Capture the cell that displays the provided text and extract its [x, y] central coordinate. 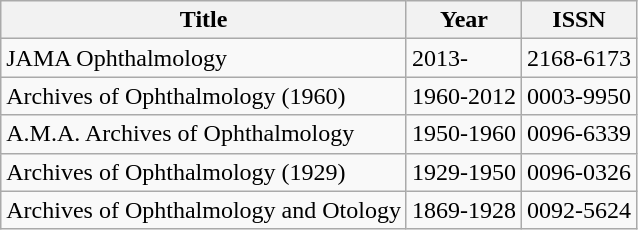
1929-1950 [464, 172]
A.M.A. Archives of Ophthalmology [204, 134]
JAMA Ophthalmology [204, 58]
Title [204, 20]
0096-6339 [578, 134]
2013- [464, 58]
0096-0326 [578, 172]
Archives of Ophthalmology (1960) [204, 96]
Archives of Ophthalmology and Otology [204, 210]
0003-9950 [578, 96]
2168-6173 [578, 58]
0092-5624 [578, 210]
1950-1960 [464, 134]
Archives of Ophthalmology (1929) [204, 172]
ISSN [578, 20]
1960-2012 [464, 96]
1869-1928 [464, 210]
Year [464, 20]
